Return [x, y] of the center of cell containing provided text 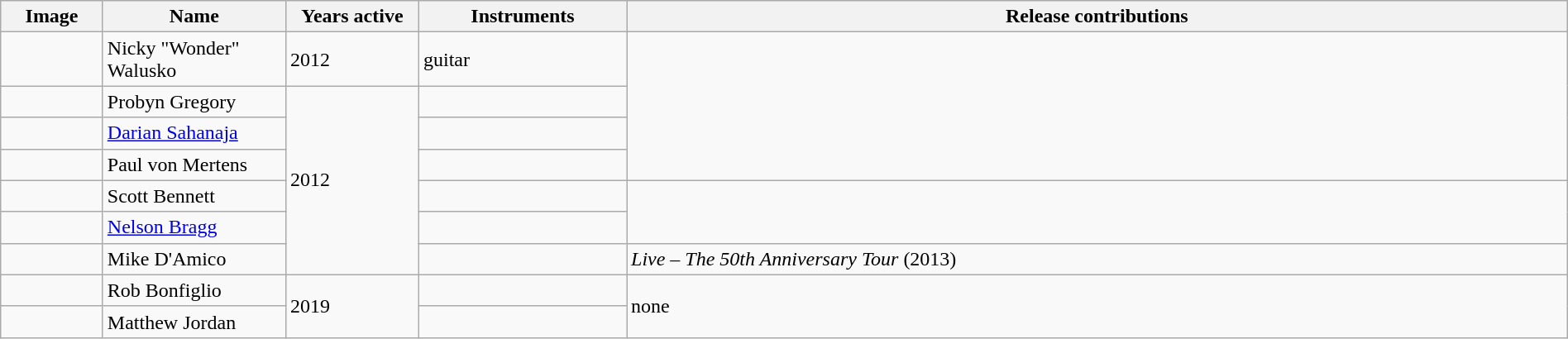
Live – The 50th Anniversary Tour (2013) [1097, 259]
Years active [352, 17]
Nicky "Wonder" Walusko [194, 60]
Nelson Bragg [194, 227]
Rob Bonfiglio [194, 290]
Release contributions [1097, 17]
Name [194, 17]
Instruments [523, 17]
guitar [523, 60]
Matthew Jordan [194, 322]
none [1097, 306]
Probyn Gregory [194, 102]
Image [52, 17]
Darian Sahanaja [194, 133]
Mike D'Amico [194, 259]
Paul von Mertens [194, 165]
2019 [352, 306]
Scott Bennett [194, 196]
